Return [X, Y] of the center of cell containing provided text 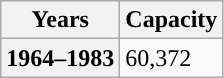
60,372 [172, 58]
Years [60, 20]
Capacity [172, 20]
1964–1983 [60, 58]
